Scan for the cell matching the given text and deliver its (x, y) coordinate at center. 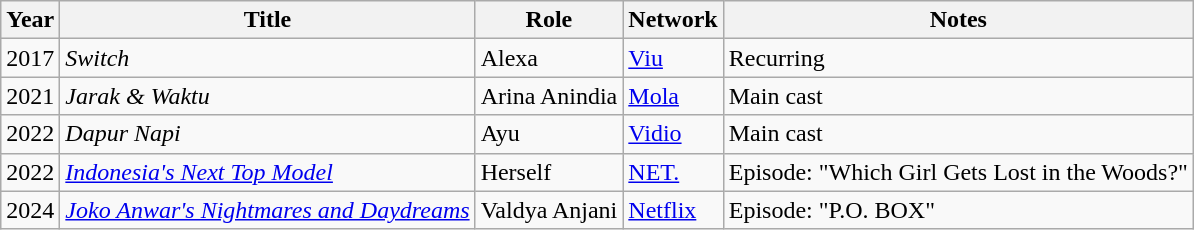
Dapur Napi (268, 134)
2024 (30, 210)
2017 (30, 58)
Recurring (958, 58)
Jarak & Waktu (268, 96)
Netflix (673, 210)
Joko Anwar's Nightmares and Daydreams (268, 210)
Vidio (673, 134)
Viu (673, 58)
Network (673, 20)
NET. (673, 172)
2021 (30, 96)
Alexa (549, 58)
Role (549, 20)
Year (30, 20)
Mola (673, 96)
Herself (549, 172)
Ayu (549, 134)
Indonesia's Next Top Model (268, 172)
Switch (268, 58)
Arina Anindia (549, 96)
Episode: "Which Girl Gets Lost in the Woods?" (958, 172)
Title (268, 20)
Valdya Anjani (549, 210)
Notes (958, 20)
Episode: "P.O. BOX" (958, 210)
